Search for the cell housing the specified text and yield its (x, y) center coordinate. 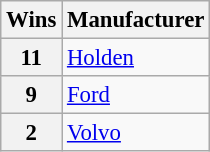
2 (32, 133)
Manufacturer (136, 20)
Wins (32, 20)
Volvo (136, 133)
Ford (136, 95)
11 (32, 58)
Holden (136, 58)
9 (32, 95)
